Extract the (x, y) coordinate from the center of the cell holding the provided text.  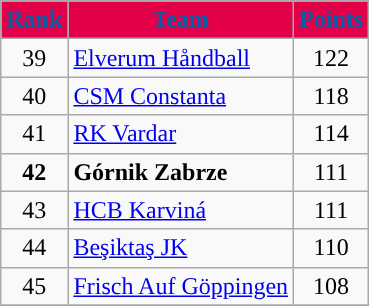
Points (332, 20)
Frisch Auf Göppingen (181, 286)
Beşiktaş JK (181, 248)
40 (34, 96)
43 (34, 210)
42 (34, 172)
44 (34, 248)
45 (34, 286)
Team (181, 20)
108 (332, 286)
Rank (34, 20)
CSM Constanta (181, 96)
Elverum Håndball (181, 58)
114 (332, 134)
RK Vardar (181, 134)
110 (332, 248)
Górnik Zabrze (181, 172)
41 (34, 134)
122 (332, 58)
39 (34, 58)
118 (332, 96)
HCB Karviná (181, 210)
